Return the (x, y) coordinate for the center point of the cell that contains the specified text.  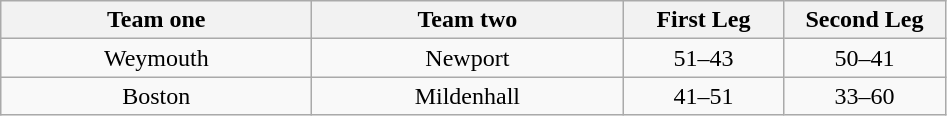
33–60 (864, 96)
First Leg (704, 20)
Second Leg (864, 20)
Newport (468, 58)
41–51 (704, 96)
51–43 (704, 58)
Boston (156, 96)
Weymouth (156, 58)
50–41 (864, 58)
Team one (156, 20)
Mildenhall (468, 96)
Team two (468, 20)
